Extract the (X, Y) coordinate from the center of the cell holding the provided text.  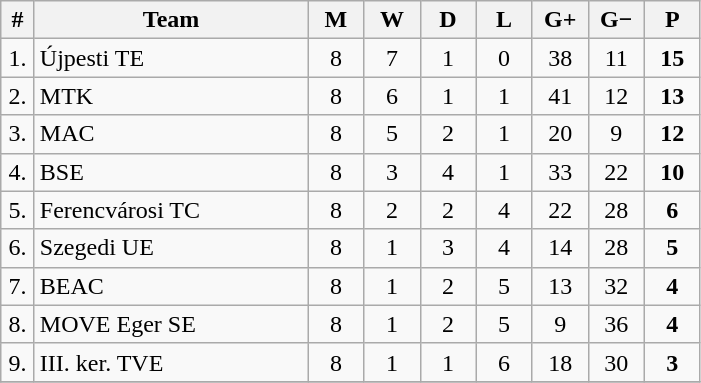
BEAC (171, 286)
7. (18, 286)
8. (18, 324)
Szegedi UE (171, 248)
7 (392, 58)
41 (560, 96)
11 (616, 58)
G− (616, 20)
# (18, 20)
5. (18, 210)
9. (18, 362)
MTK (171, 96)
MOVE Eger SE (171, 324)
30 (616, 362)
MAC (171, 134)
10 (672, 172)
38 (560, 58)
36 (616, 324)
Ferencvárosi TC (171, 210)
G+ (560, 20)
4. (18, 172)
W (392, 20)
18 (560, 362)
15 (672, 58)
0 (504, 58)
Újpesti TE (171, 58)
3. (18, 134)
14 (560, 248)
2. (18, 96)
III. ker. TVE (171, 362)
D (448, 20)
20 (560, 134)
BSE (171, 172)
M (336, 20)
Team (171, 20)
P (672, 20)
1. (18, 58)
32 (616, 286)
33 (560, 172)
L (504, 20)
6. (18, 248)
